For the text-containing cell, return its midpoint in (x, y) coordinate format. 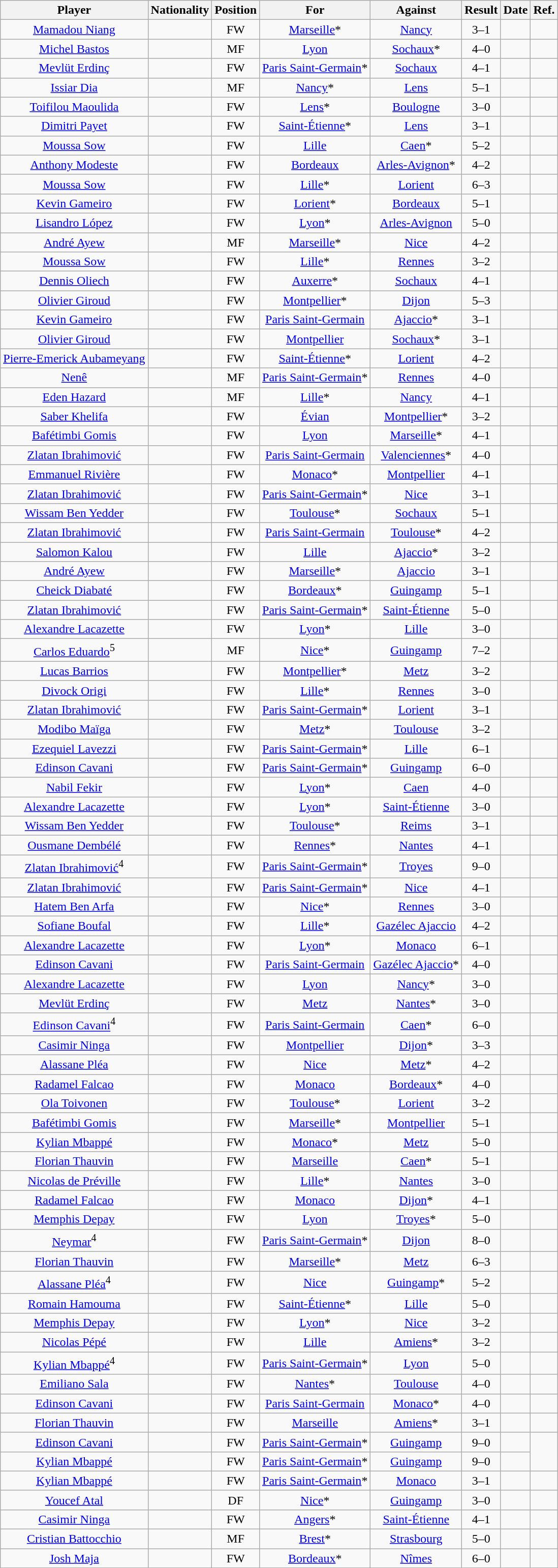
Troyes (416, 866)
Salomon Kalou (74, 551)
Lucas Barrios (74, 671)
Emiliano Sala (74, 1384)
Nicolas de Préville (74, 1181)
Nenê (74, 378)
Zlatan Ibrahimović4 (74, 866)
8–0 (481, 1240)
Cheick Diabaté (74, 591)
Youcef Atal (74, 1500)
Arles-Avignon (416, 223)
Dimitri Payet (74, 126)
Nabil Fekir (74, 787)
Lens* (315, 107)
Anthony Modeste (74, 165)
Gazélec Ajaccio* (416, 965)
Guingamp* (416, 1283)
Pierre-Emerick Aubameyang (74, 358)
Nîmes (416, 1558)
Reims (416, 826)
Alassane Pléa (74, 1065)
Ref. (544, 10)
Nationality (180, 10)
Ajaccio (416, 571)
Position (236, 10)
Against (416, 10)
Issiar Dia (74, 87)
Nicolas Pépé (74, 1342)
Date (515, 10)
Romain Hamouma (74, 1303)
Caen (416, 787)
Result (481, 10)
Lorient* (315, 203)
Rennes* (315, 845)
Auxerre* (315, 281)
Troyes* (416, 1219)
Eden Hazard (74, 397)
For (315, 10)
5–3 (481, 300)
Arles-Avignon* (416, 165)
Strasbourg (416, 1539)
Gazélec Ajaccio (416, 926)
Sofiane Boufal (74, 926)
Josh Maja (74, 1558)
Edinson Cavani4 (74, 1025)
Alassane Pléa4 (74, 1283)
Hatem Ben Arfa (74, 907)
Évian (315, 416)
Cristian Battocchio (74, 1539)
Ousmane Dembélé (74, 845)
DF (236, 1500)
Ola Toivonen (74, 1103)
Emmanuel Rivière (74, 474)
Kylian Mbappé4 (74, 1363)
Angers* (315, 1520)
Carlos Eduardo5 (74, 651)
Saber Khelifa (74, 416)
Divock Origi (74, 690)
Lisandro López (74, 223)
Neymar4 (74, 1240)
Dennis Oliech (74, 281)
Modibo Maïga (74, 729)
Ezequiel Lavezzi (74, 749)
Valenciennes* (416, 455)
3–3 (481, 1046)
Brest* (315, 1539)
Toifilou Maoulida (74, 107)
Michel Bastos (74, 49)
Mamadou Niang (74, 29)
7–2 (481, 651)
Boulogne (416, 107)
Player (74, 10)
